Pinpoint the cell where the given text exists, returning its [x, y] midpoint coordinate. 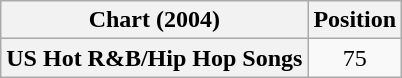
Position [355, 20]
Chart (2004) [154, 20]
75 [355, 58]
US Hot R&B/Hip Hop Songs [154, 58]
